From the cell containing the given text, extract its center point as [X, Y] coordinate. 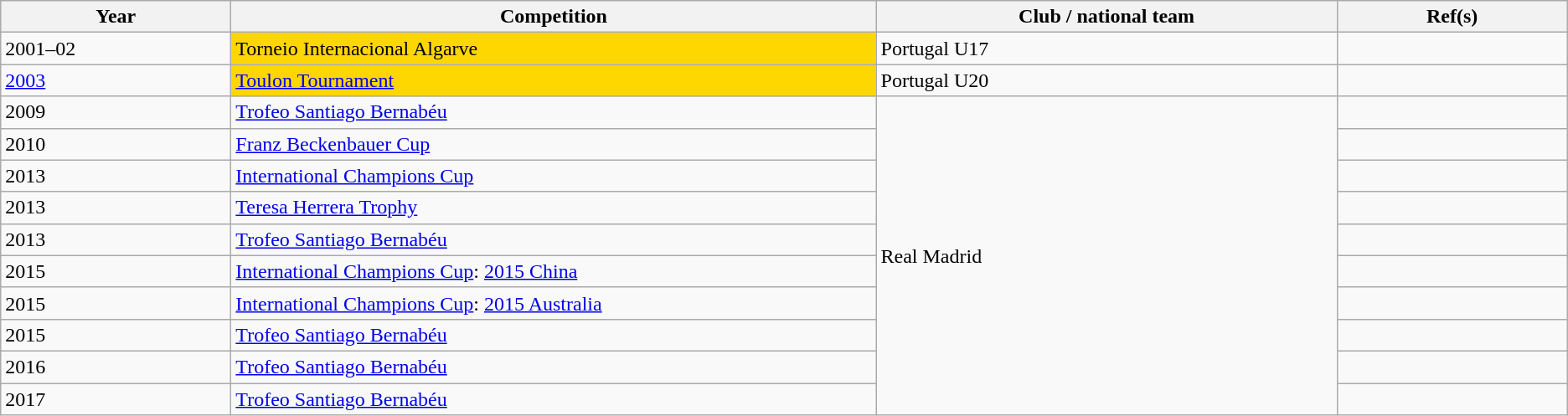
International Champions Cup: 2015 Australia [554, 303]
Franz Beckenbauer Cup [554, 144]
2003 [116, 80]
Toulon Tournament [554, 80]
International Champions Cup [554, 176]
Club / national team [1106, 17]
Year [116, 17]
2017 [116, 399]
Real Madrid [1106, 256]
International Champions Cup: 2015 China [554, 271]
2010 [116, 144]
Teresa Herrera Trophy [554, 208]
2001–02 [116, 49]
Portugal U20 [1106, 80]
Competition [554, 17]
Ref(s) [1452, 17]
2009 [116, 112]
Torneio Internacional Algarve [554, 49]
2016 [116, 367]
Portugal U17 [1106, 49]
